Determine the (X, Y) coordinate at the center of the cell enclosing the given text.  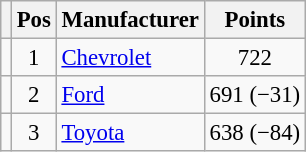
Chevrolet (130, 58)
Toyota (130, 133)
691 (−31) (254, 95)
638 (−84) (254, 133)
1 (34, 58)
722 (254, 58)
3 (34, 133)
Pos (34, 20)
2 (34, 95)
Points (254, 20)
Manufacturer (130, 20)
Ford (130, 95)
